Output the (X, Y) coordinate of the center of the cell containing the given text.  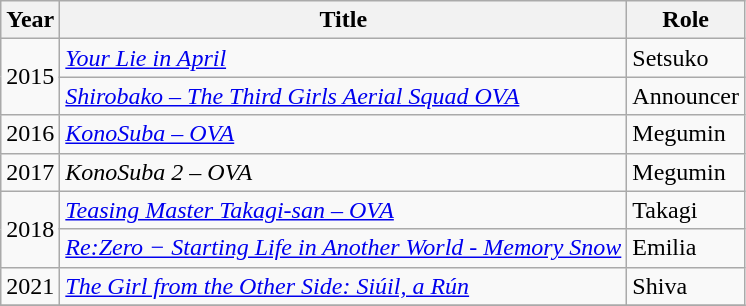
Teasing Master Takagi-san – OVA (344, 210)
Setsuko (686, 58)
Year (30, 20)
Emilia (686, 248)
Role (686, 20)
2016 (30, 134)
KonoSuba 2 – OVA (344, 172)
KonoSuba – OVA (344, 134)
Shirobako – The Third Girls Aerial Squad OVA (344, 96)
Takagi (686, 210)
The Girl from the Other Side: Siúil, a Rún (344, 286)
2021 (30, 286)
2018 (30, 229)
Your Lie in April (344, 58)
Shiva (686, 286)
2017 (30, 172)
Title (344, 20)
Announcer (686, 96)
2015 (30, 77)
Re:Zero − Starting Life in Another World - Memory Snow (344, 248)
